Search for the cell housing the specified text and yield its [x, y] center coordinate. 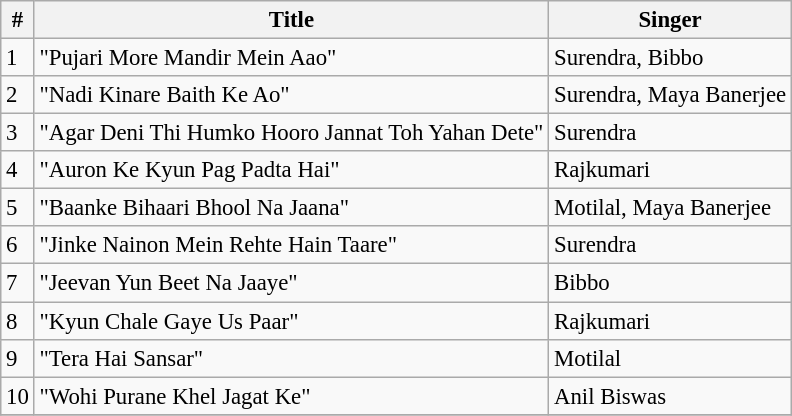
9 [18, 358]
# [18, 20]
5 [18, 208]
"Jinke Nainon Mein Rehte Hain Taare" [292, 245]
"Baanke Bihaari Bhool Na Jaana" [292, 208]
Singer [670, 20]
Bibbo [670, 283]
"Wohi Purane Khel Jagat Ke" [292, 396]
10 [18, 396]
Title [292, 20]
"Agar Deni Thi Humko Hooro Jannat Toh Yahan Dete" [292, 133]
Surendra, Maya Banerjee [670, 95]
"Jeevan Yun Beet Na Jaaye" [292, 283]
"Tera Hai Sansar" [292, 358]
Surendra, Bibbo [670, 58]
7 [18, 283]
"Kyun Chale Gaye Us Paar" [292, 321]
"Auron Ke Kyun Pag Padta Hai" [292, 170]
3 [18, 133]
2 [18, 95]
Motilal, Maya Banerjee [670, 208]
Anil Biswas [670, 396]
8 [18, 321]
6 [18, 245]
4 [18, 170]
"Nadi Kinare Baith Ke Ao" [292, 95]
Motilal [670, 358]
1 [18, 58]
"Pujari More Mandir Mein Aao" [292, 58]
